From the cell containing the given text, extract its center point as [x, y] coordinate. 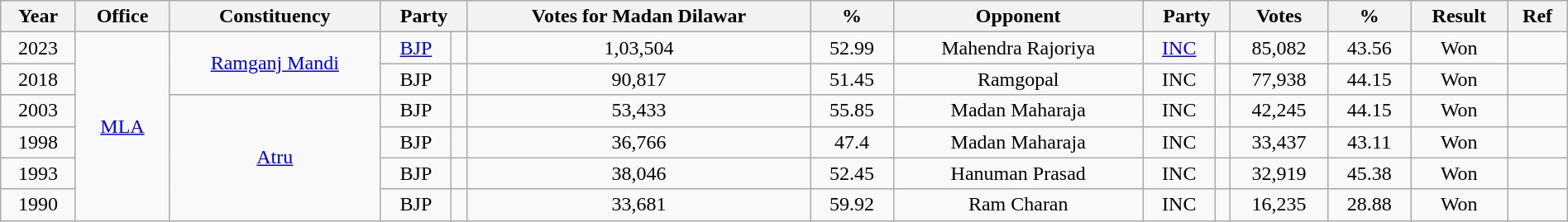
38,046 [638, 173]
Ref [1537, 17]
1990 [38, 205]
45.38 [1370, 173]
43.11 [1370, 142]
77,938 [1279, 79]
2023 [38, 48]
Votes [1279, 17]
28.88 [1370, 205]
Opponent [1018, 17]
1993 [38, 173]
85,082 [1279, 48]
53,433 [638, 111]
33,437 [1279, 142]
32,919 [1279, 173]
36,766 [638, 142]
2018 [38, 79]
Result [1459, 17]
42,245 [1279, 111]
Constituency [275, 17]
55.85 [852, 111]
43.56 [1370, 48]
Atru [275, 158]
Office [122, 17]
Mahendra Rajoriya [1018, 48]
90,817 [638, 79]
52.99 [852, 48]
16,235 [1279, 205]
2003 [38, 111]
Hanuman Prasad [1018, 173]
1998 [38, 142]
52.45 [852, 173]
Votes for Madan Dilawar [638, 17]
51.45 [852, 79]
Ram Charan [1018, 205]
33,681 [638, 205]
1,03,504 [638, 48]
MLA [122, 126]
Ramganj Mandi [275, 64]
Year [38, 17]
59.92 [852, 205]
Ramgopal [1018, 79]
47.4 [852, 142]
